Search for the cell housing the specified text and yield its (X, Y) center coordinate. 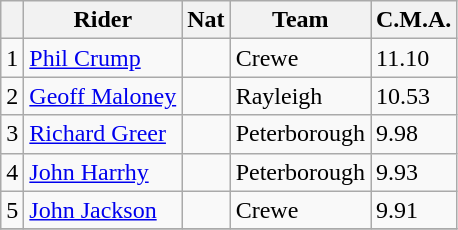
Geoff Maloney (103, 96)
9.93 (413, 172)
C.M.A. (413, 20)
Phil Crump (103, 58)
9.91 (413, 210)
2 (12, 96)
Richard Greer (103, 134)
11.10 (413, 58)
10.53 (413, 96)
John Jackson (103, 210)
Rider (103, 20)
Rayleigh (300, 96)
9.98 (413, 134)
5 (12, 210)
Nat (206, 20)
4 (12, 172)
Team (300, 20)
3 (12, 134)
1 (12, 58)
John Harrhy (103, 172)
